Output the (x, y) coordinate of the center of the cell containing the given text.  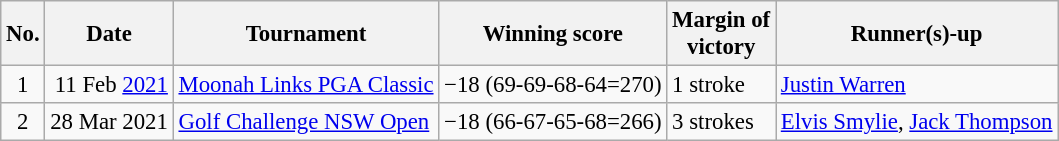
Golf Challenge NSW Open (306, 122)
2 (23, 122)
Justin Warren (917, 85)
−18 (66-67-65-68=266) (553, 122)
11 Feb 2021 (109, 85)
3 strokes (722, 122)
Moonah Links PGA Classic (306, 85)
Tournament (306, 34)
Date (109, 34)
Winning score (553, 34)
−18 (69-69-68-64=270) (553, 85)
28 Mar 2021 (109, 122)
1 (23, 85)
Runner(s)-up (917, 34)
1 stroke (722, 85)
Margin ofvictory (722, 34)
No. (23, 34)
Elvis Smylie, Jack Thompson (917, 122)
